Extract the (x, y) coordinate from the center of the cell holding the provided text.  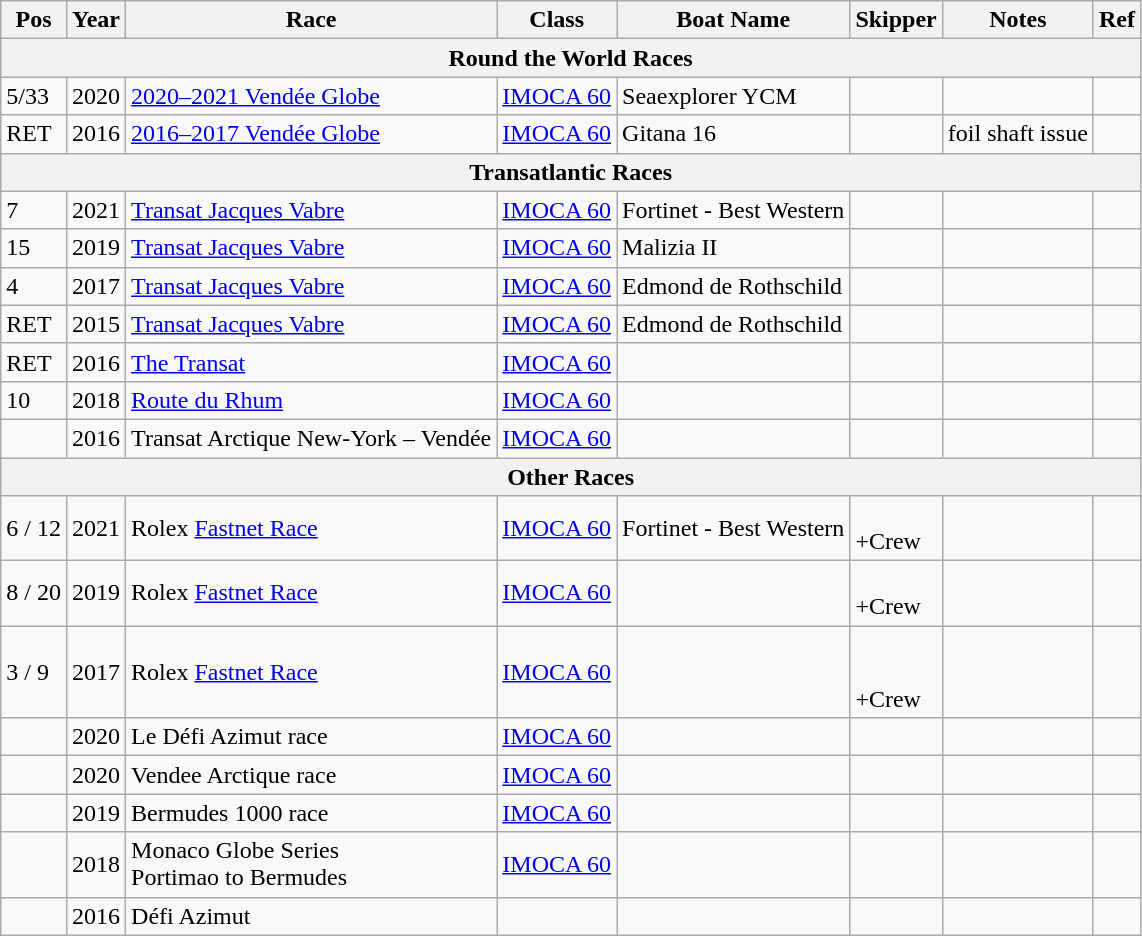
5/33 (34, 96)
Le Défi Azimut race (312, 737)
Skipper (896, 20)
3 / 9 (34, 672)
Bermudes 1000 race (312, 813)
10 (34, 400)
Ref (1116, 20)
Gitana 16 (734, 134)
Transat Arctique New-York – Vendée (312, 438)
2015 (96, 324)
15 (34, 248)
6 / 12 (34, 528)
8 / 20 (34, 594)
Round the World Races (571, 58)
Pos (34, 20)
Race (312, 20)
foil shaft issue (1018, 134)
Year (96, 20)
Défi Azimut (312, 916)
2020–2021 Vendée Globe (312, 96)
Malizia II (734, 248)
Notes (1018, 20)
7 (34, 210)
4 (34, 286)
Other Races (571, 477)
Monaco Globe Series Portimao to Bermudes (312, 864)
Transatlantic Races (571, 172)
Vendee Arctique race (312, 775)
The Transat (312, 362)
Seaexplorer YCM (734, 96)
2016–2017 Vendée Globe (312, 134)
Class (557, 20)
Boat Name (734, 20)
Route du Rhum (312, 400)
